Detect which cell encompasses the target text, then output its [X, Y] center coordinate. 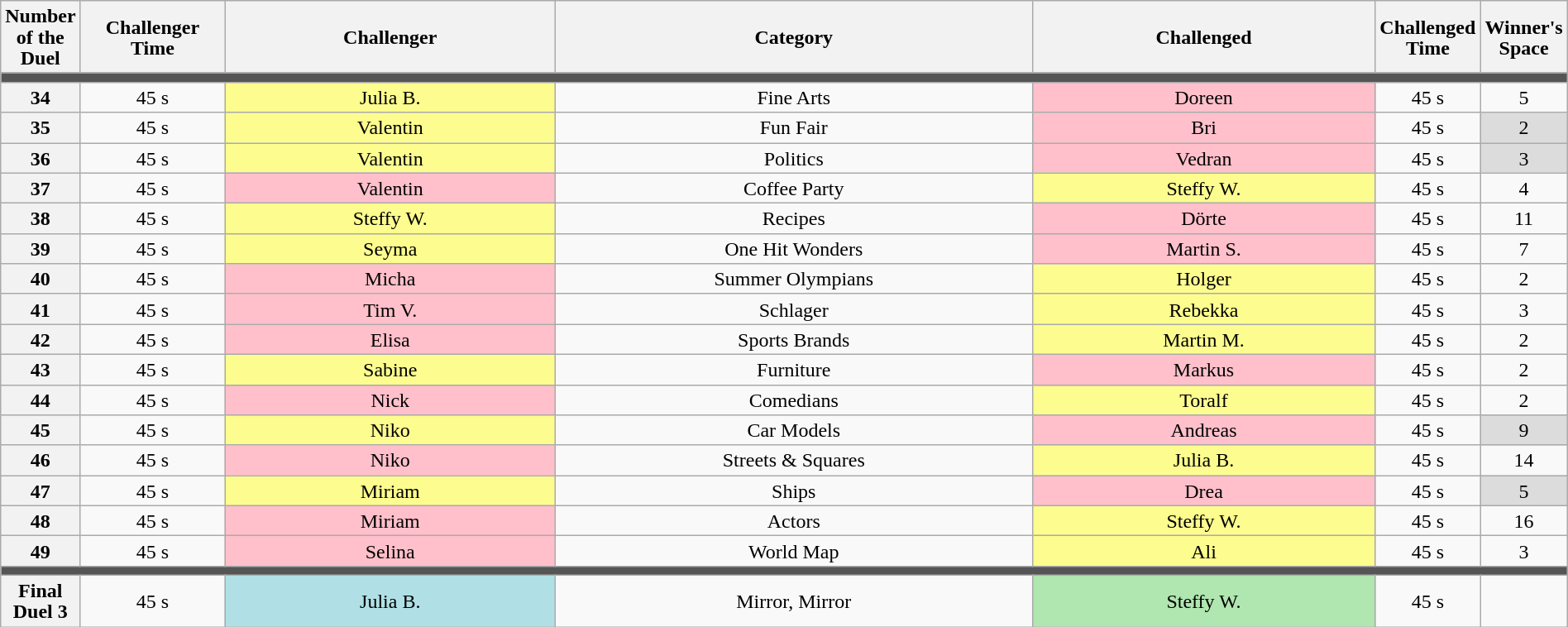
Challenged [1204, 37]
Vedran [1204, 157]
44 [41, 400]
40 [41, 280]
46 [41, 460]
Martin S. [1204, 248]
Tim V. [390, 309]
47 [41, 491]
Dörte [1204, 218]
Fine Arts [794, 98]
Challenger Time [152, 37]
Number of the Duel [41, 37]
49 [41, 551]
Winner's Space [1523, 37]
Andreas [1204, 430]
Category [794, 37]
Doreen [1204, 98]
Furniture [794, 369]
34 [41, 98]
Sports Brands [794, 339]
Toralf [1204, 400]
Mirror, Mirror [794, 601]
Schlager [794, 309]
7 [1523, 248]
9 [1523, 430]
Martin M. [1204, 339]
Ships [794, 491]
Comedians [794, 400]
36 [41, 157]
Seyma [390, 248]
48 [41, 521]
Challenger [390, 37]
4 [1523, 189]
Fun Fair [794, 127]
Markus [1204, 369]
Selina [390, 551]
Politics [794, 157]
45 [41, 430]
38 [41, 218]
37 [41, 189]
Nick [390, 400]
Coffee Party [794, 189]
Streets & Squares [794, 460]
14 [1523, 460]
Rebekka [1204, 309]
Final Duel 3 [41, 601]
41 [41, 309]
Challenged Time [1427, 37]
Summer Olympians [794, 280]
Recipes [794, 218]
Ali [1204, 551]
11 [1523, 218]
43 [41, 369]
One Hit Wonders [794, 248]
Car Models [794, 430]
16 [1523, 521]
Actors [794, 521]
World Map [794, 551]
Elisa [390, 339]
Micha [390, 280]
42 [41, 339]
Holger [1204, 280]
39 [41, 248]
Drea [1204, 491]
Bri [1204, 127]
Sabine [390, 369]
35 [41, 127]
